Capture the cell that displays the provided text and extract its (X, Y) central coordinate. 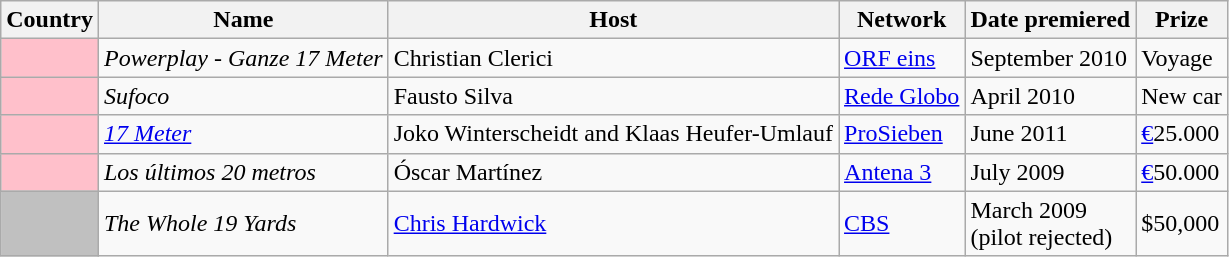
€50.000 (1182, 172)
March 2009(pilot rejected) (1050, 224)
Network (902, 20)
Chris Hardwick (613, 224)
Rede Globo (902, 96)
Date premiered (1050, 20)
New car (1182, 96)
Christian Clerici (613, 58)
July 2009 (1050, 172)
Name (243, 20)
June 2011 (1050, 134)
The Whole 19 Yards (243, 224)
$50,000 (1182, 224)
Fausto Silva (613, 96)
Sufoco (243, 96)
Prize (1182, 20)
September 2010 (1050, 58)
Voyage (1182, 58)
17 Meter (243, 134)
ProSieben (902, 134)
Joko Winterscheidt and Klaas Heufer-Umlauf (613, 134)
ORF eins (902, 58)
April 2010 (1050, 96)
Powerplay - Ganze 17 Meter (243, 58)
Óscar Martínez (613, 172)
€25.000 (1182, 134)
Host (613, 20)
Country (50, 20)
CBS (902, 224)
Antena 3 (902, 172)
Los últimos 20 metros (243, 172)
